Scan for the cell matching the given text and deliver its (x, y) coordinate at center. 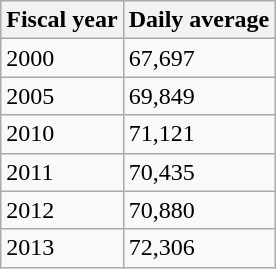
2013 (62, 248)
2000 (62, 58)
67,697 (199, 58)
2010 (62, 134)
70,880 (199, 210)
71,121 (199, 134)
72,306 (199, 248)
Fiscal year (62, 20)
70,435 (199, 172)
69,849 (199, 96)
2012 (62, 210)
2011 (62, 172)
Daily average (199, 20)
2005 (62, 96)
